Search for the cell housing the specified text and yield its [X, Y] center coordinate. 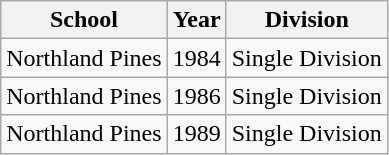
Year [196, 20]
1989 [196, 134]
School [84, 20]
Division [306, 20]
1984 [196, 58]
1986 [196, 96]
